For the text-containing cell, return its midpoint in [X, Y] coordinate format. 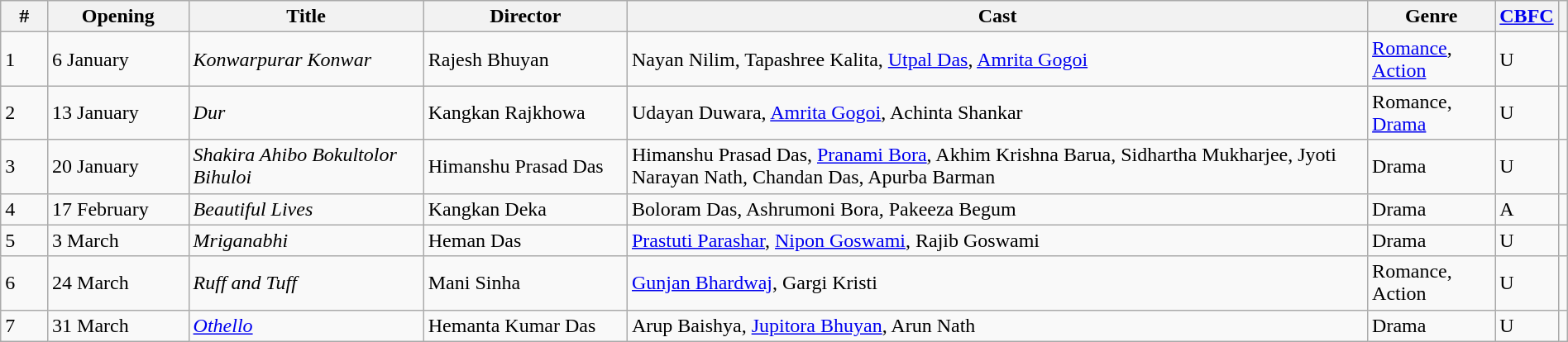
5 [25, 240]
24 March [118, 283]
Director [525, 17]
Mani Sinha [525, 283]
6 [25, 283]
Romance, Drama [1432, 112]
Himanshu Prasad Das, Pranami Bora, Akhim Krishna Barua, Sidhartha Mukharjee, Jyoti Narayan Nath, Chandan Das, Apurba Barman [997, 167]
Rajesh Bhuyan [525, 59]
3 [25, 167]
Prastuti Parashar, Nipon Goswami, Rajib Goswami [997, 240]
CBFC [1527, 17]
Dur [306, 112]
31 March [118, 325]
Genre [1432, 17]
Himanshu Prasad Das [525, 167]
Beautiful Lives [306, 209]
4 [25, 209]
Udayan Duwara, Amrita Gogoi, Achinta Shankar [997, 112]
Konwarpurar Konwar [306, 59]
# [25, 17]
2 [25, 112]
A [1527, 209]
7 [25, 325]
Hemanta Kumar Das [525, 325]
Kangkan Rajkhowa [525, 112]
1 [25, 59]
Boloram Das, Ashrumoni Bora, Pakeeza Begum [997, 209]
17 February [118, 209]
Othello [306, 325]
20 January [118, 167]
Heman Das [525, 240]
Ruff and Tuff [306, 283]
Shakira Ahibo Bokultolor Bihuloi [306, 167]
Cast [997, 17]
13 January [118, 112]
Gunjan Bhardwaj, Gargi Kristi [997, 283]
Opening [118, 17]
Title [306, 17]
Mriganabhi [306, 240]
6 January [118, 59]
Kangkan Deka [525, 209]
3 March [118, 240]
Nayan Nilim, Tapashree Kalita, Utpal Das, Amrita Gogoi [997, 59]
Arup Baishya, Jupitora Bhuyan, Arun Nath [997, 325]
